Locate the cell with the specified text and output its (x, y) center coordinate. 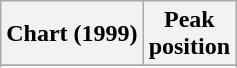
Peakposition (189, 34)
Chart (1999) (72, 34)
